Provide the (x, y) coordinate of the cell's center where the given text is located.  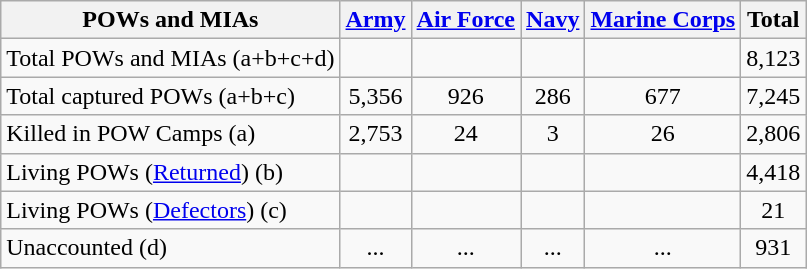
2,753 (376, 134)
677 (663, 96)
Living POWs (Defectors) (c) (170, 210)
Marine Corps (663, 20)
21 (774, 210)
3 (553, 134)
926 (466, 96)
26 (663, 134)
Total captured POWs (a+b+c) (170, 96)
286 (553, 96)
4,418 (774, 172)
Living POWs (Returned) (b) (170, 172)
POWs and MIAs (170, 20)
24 (466, 134)
931 (774, 248)
5,356 (376, 96)
8,123 (774, 58)
Unaccounted (d) (170, 248)
Killed in POW Camps (a) (170, 134)
Army (376, 20)
Navy (553, 20)
2,806 (774, 134)
Air Force (466, 20)
7,245 (774, 96)
Total (774, 20)
Total POWs and MIAs (a+b+c+d) (170, 58)
